Identify which cell holds the provided text, then report its (x, y) central coordinate. 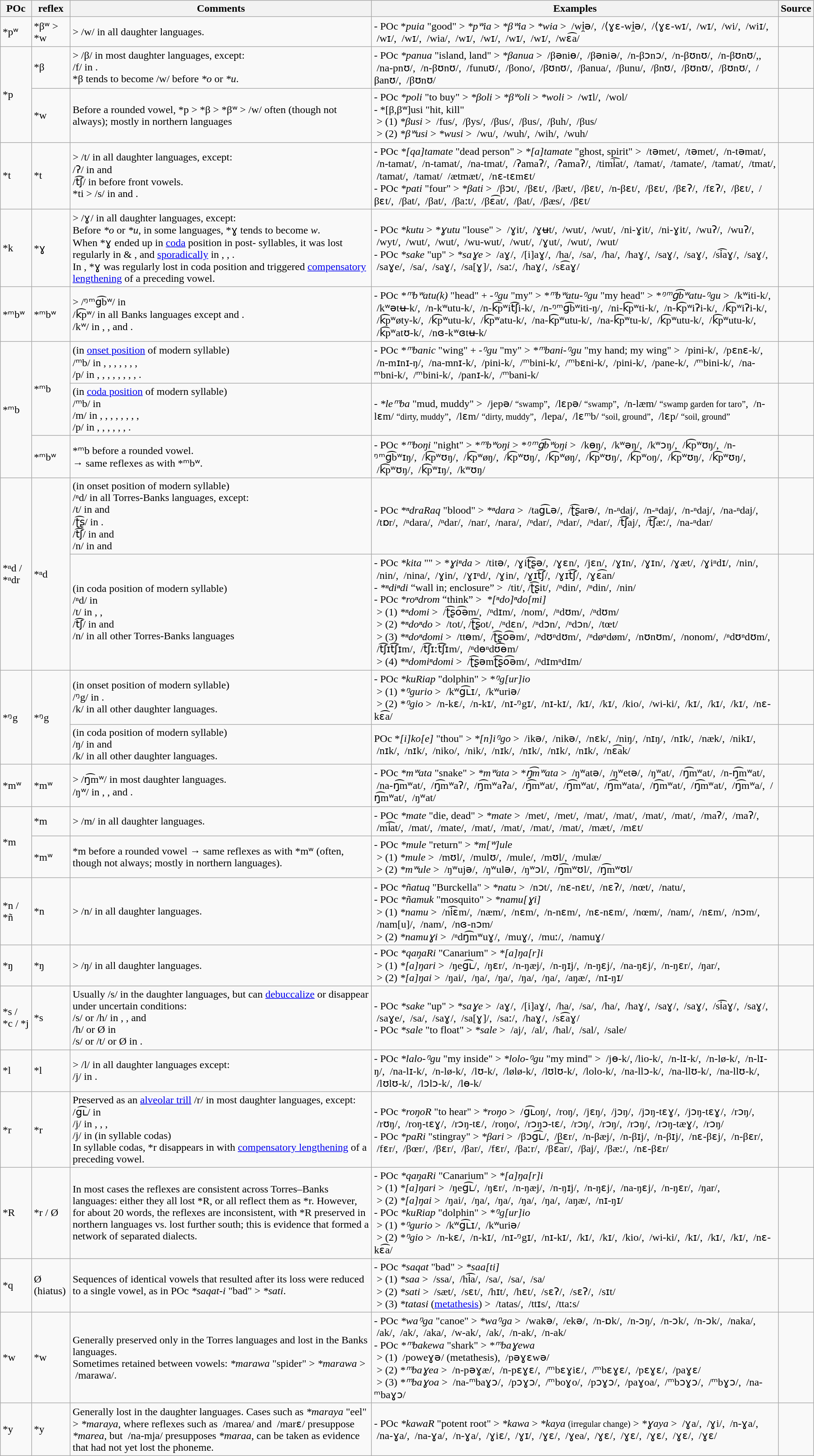
*k (16, 248)
*ⁿd / *ⁿdr (16, 574)
*n / *ñ (16, 912)
*β (50, 68)
> /ŋ/ in all daughter languages. (221, 965)
> /β/ in most daughter languages, except: /f/ in .*β tends to become /w/ before *o or *u. (221, 68)
*ⁿd (50, 574)
Source (796, 9)
*q (16, 1286)
*n (50, 912)
*p (16, 94)
Before a rounded vowel, *p > *β > *βʷ > /w/ often (though not always); mostly in northern languages (221, 115)
(in coda position of modern syllable) /ᵐb/ in /m/ in , , , , , , , , /p/ in , , , , , , . (221, 410)
(in coda position of modern syllable) /ŋ/ in and /k/ in all other daughter languages. (221, 745)
*s (50, 1018)
POc (16, 9)
*m before a rounded vowel → same reflexes as with *mʷ (often, though not always; mostly in northern languages). (221, 857)
> /m/ in all daughter languages. (221, 821)
Sequences of identical vowels that resulted after its loss were reduced to a single vowel, as in POc *saqat-i "bad" > *sati. (221, 1286)
> /t/ in all daughter languages, except: /ʔ/ in and /t͡ʃ/ in before front vowels.*ti > /s/ in and . (221, 176)
> /l/ in all daughter languages except: /j/ in . (221, 1071)
(in onset position of modern syllable) /ᵑg/ in . /k/ in all other daughter languages. (221, 697)
> /ᵑᵐg͡bʷ/ in /k͡pʷ/ in all Banks languages except and . /kʷ/ in , , and . (221, 314)
*βʷ > *w (50, 32)
- POc *mule "return" > *m[ʷ]ule > (1) *mule > /mʊl/, /mulʊ/, /mule/, /mʊl/, /mulæ/ > (2) *mʷule > /ŋʷujə/, /ŋʷulə/, /ŋʷɔl/, /ŋ͡mʷʊl/, /ŋ͡mʷʊl/ (575, 857)
*R (16, 1213)
> /w/ in all daughter languages. (221, 32)
Ø (hiatus) (50, 1286)
> /ŋ͡mʷ/ in most daughter languages. /ŋʷ/ in , , and . (221, 785)
*r / Ø (50, 1213)
(in onset position of modern syllable) /ᵐb/ in , , , , , , , /p/ in , , , , , , , , . (221, 363)
Comments (221, 9)
*s / *c / *j (16, 1018)
*pʷ (16, 32)
> /n/ in all daughter languages. (221, 912)
Examples (575, 9)
*ɣ (50, 248)
reflex (50, 9)
- POc *puia "good" > *pʷia > *βʷia > *wia > /wi̯ə/, /⟨ɣɛ-wi̯ə/, /⟨ɣɛ-wɪ/, /wɪ/, /wi/, /wiɪ/, /wɪ/, /wɪ/, /wia/, /wɪ/, /wɪ/, /wɪ/, /wɪ/, /wɛ͡a/ (575, 32)
(in onset position of modern syllable) /ⁿd/ in all Torres-Banks languages, except: /t/ in and /ʈ͡ʂ/ in . /t͡ʃ/ in and /n/ in and (221, 516)
*ᵐb before a rounded vowel.→ same reflexes as with *ᵐbʷ. (221, 457)
(in coda position of modern syllable) /ⁿd/ in /t/ in , , /t͡ʃ/ in and /n/ in all other Torres-Banks languages (221, 612)
